Capture the cell that displays the provided text and extract its (x, y) central coordinate. 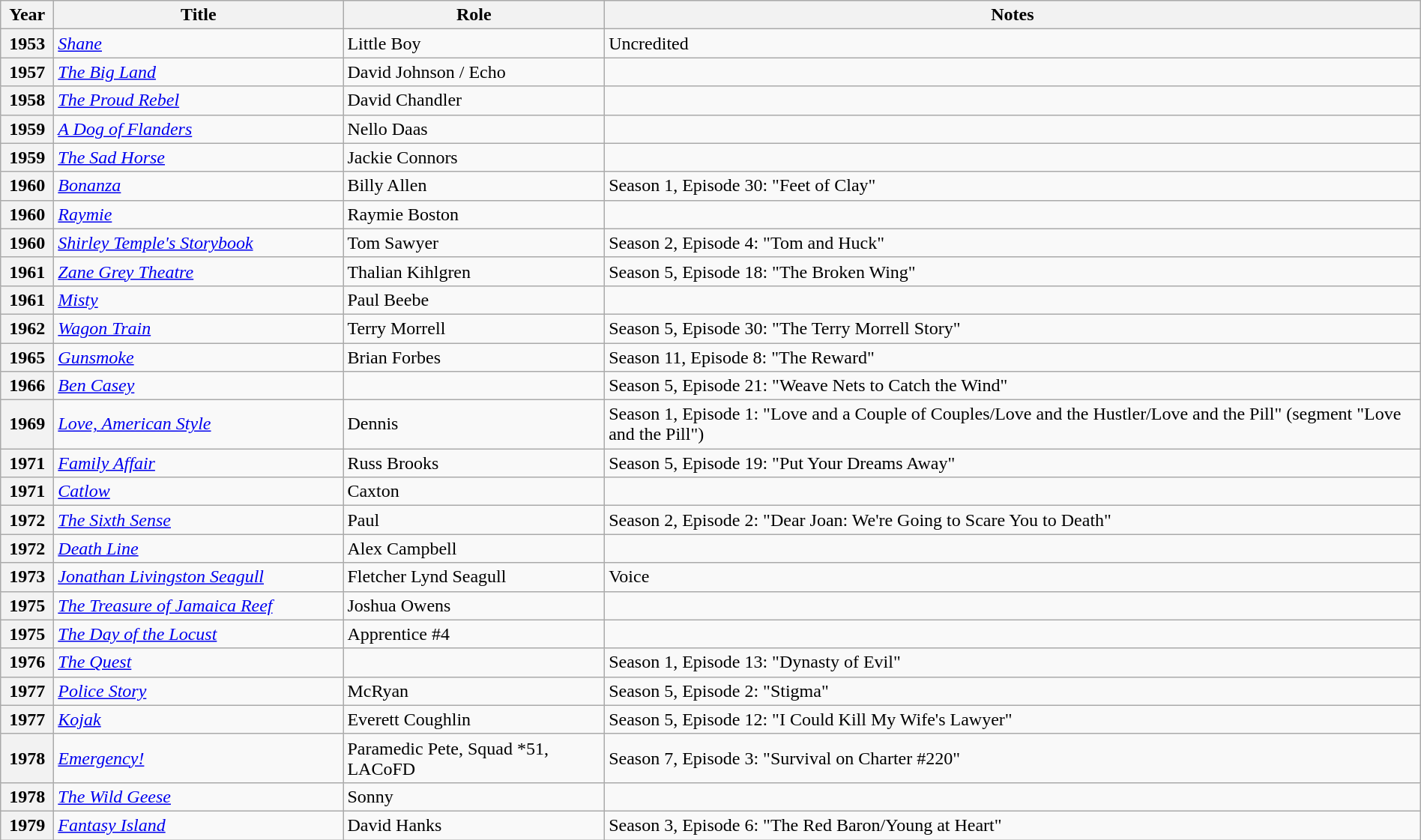
Misty (199, 300)
1969 (27, 424)
1976 (27, 662)
Zane Grey Theatre (199, 271)
Paramedic Pete, Squad *51, LACoFD (474, 758)
Sonny (474, 797)
McRyan (474, 691)
Alex Campbell (474, 549)
Season 7, Episode 3: "Survival on Charter #220" (1013, 758)
Season 1, Episode 30: "Feet of Clay" (1013, 186)
A Dog of Flanders (199, 129)
1979 (27, 825)
The Proud Rebel (199, 100)
Jonathan Livingston Seagull (199, 577)
The Sad Horse (199, 157)
Jackie Connors (474, 157)
1957 (27, 72)
Season 1, Episode 13: "Dynasty of Evil" (1013, 662)
Season 2, Episode 4: "Tom and Huck" (1013, 243)
Raymie Boston (474, 214)
Shirley Temple's Storybook (199, 243)
Death Line (199, 549)
The Day of the Locust (199, 634)
1966 (27, 386)
Paul (474, 520)
Dennis (474, 424)
The Quest (199, 662)
David Johnson / Echo (474, 72)
Nello Daas (474, 129)
Thalian Kihlgren (474, 271)
Fantasy Island (199, 825)
Notes (1013, 15)
1962 (27, 328)
Raymie (199, 214)
Season 5, Episode 12: "I Could Kill My Wife's Lawyer" (1013, 719)
Tom Sawyer (474, 243)
Joshua Owens (474, 605)
Voice (1013, 577)
The Wild Geese (199, 797)
Season 5, Episode 18: "The Broken Wing" (1013, 271)
Title (199, 15)
Season 2, Episode 2: "Dear Joan: We're Going to Scare You to Death" (1013, 520)
Terry Morrell (474, 328)
Year (27, 15)
Russ Brooks (474, 463)
Police Story (199, 691)
Season 5, Episode 21: "Weave Nets to Catch the Wind" (1013, 386)
Ben Casey (199, 386)
Apprentice #4 (474, 634)
The Big Land (199, 72)
Family Affair (199, 463)
Paul Beebe (474, 300)
1965 (27, 357)
David Hanks (474, 825)
Caxton (474, 492)
Brian Forbes (474, 357)
Bonanza (199, 186)
Shane (199, 43)
Season 5, Episode 2: "Stigma" (1013, 691)
1973 (27, 577)
Season 11, Episode 8: "The Reward" (1013, 357)
Season 1, Episode 1: "Love and a Couple of Couples/Love and the Hustler/Love and the Pill" (segment "Love and the Pill") (1013, 424)
Catlow (199, 492)
Season 5, Episode 30: "The Terry Morrell Story" (1013, 328)
Love, American Style (199, 424)
The Treasure of Jamaica Reef (199, 605)
The Sixth Sense (199, 520)
Uncredited (1013, 43)
Kojak (199, 719)
Gunsmoke (199, 357)
Season 5, Episode 19: "Put Your Dreams Away" (1013, 463)
Little Boy (474, 43)
Role (474, 15)
1953 (27, 43)
1958 (27, 100)
David Chandler (474, 100)
Fletcher Lynd Seagull (474, 577)
Emergency! (199, 758)
Billy Allen (474, 186)
Wagon Train (199, 328)
Season 3, Episode 6: "The Red Baron/Young at Heart" (1013, 825)
Everett Coughlin (474, 719)
